Search for the cell housing the specified text and yield its (X, Y) center coordinate. 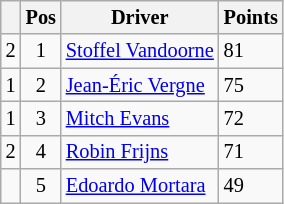
Driver (140, 17)
Jean-Éric Vergne (140, 85)
49 (251, 186)
Pos (41, 17)
3 (41, 118)
Stoffel Vandoorne (140, 51)
Edoardo Mortara (140, 186)
5 (41, 186)
75 (251, 85)
Mitch Evans (140, 118)
72 (251, 118)
71 (251, 152)
81 (251, 51)
Points (251, 17)
4 (41, 152)
Robin Frijns (140, 152)
